Identify which cell holds the provided text, then report its (X, Y) central coordinate. 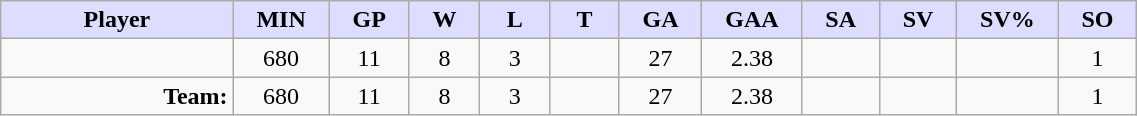
MIN (281, 20)
SV (918, 20)
GAA (752, 20)
SA (840, 20)
Team: (117, 96)
Player (117, 20)
SO (1098, 20)
T (585, 20)
GA (660, 20)
W (444, 20)
SV% (1008, 20)
L (515, 20)
GP (369, 20)
